Locate the cell with the specified text and output its (X, Y) center coordinate. 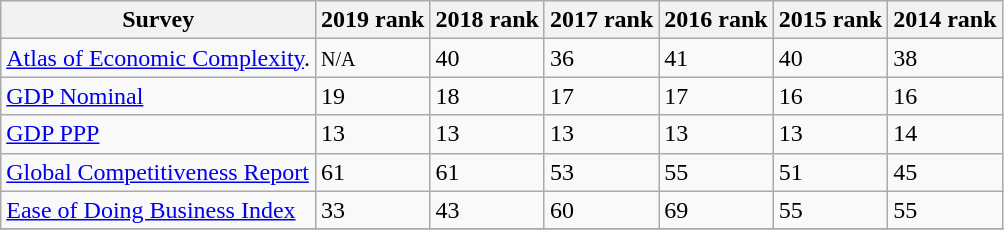
GDP Nominal (158, 96)
Survey (158, 20)
60 (601, 210)
19 (373, 96)
GDP PPP (158, 134)
N/A (373, 58)
36 (601, 58)
2015 rank (830, 20)
Ease of Doing Business Index (158, 210)
2014 rank (945, 20)
43 (487, 210)
38 (945, 58)
53 (601, 172)
69 (716, 210)
Global Competitiveness Report (158, 172)
2019 rank (373, 20)
45 (945, 172)
51 (830, 172)
41 (716, 58)
18 (487, 96)
33 (373, 210)
2017 rank (601, 20)
2018 rank (487, 20)
Atlas of Economic Complexity. (158, 58)
14 (945, 134)
2016 rank (716, 20)
